From the cell containing the given text, extract its center point as (x, y) coordinate. 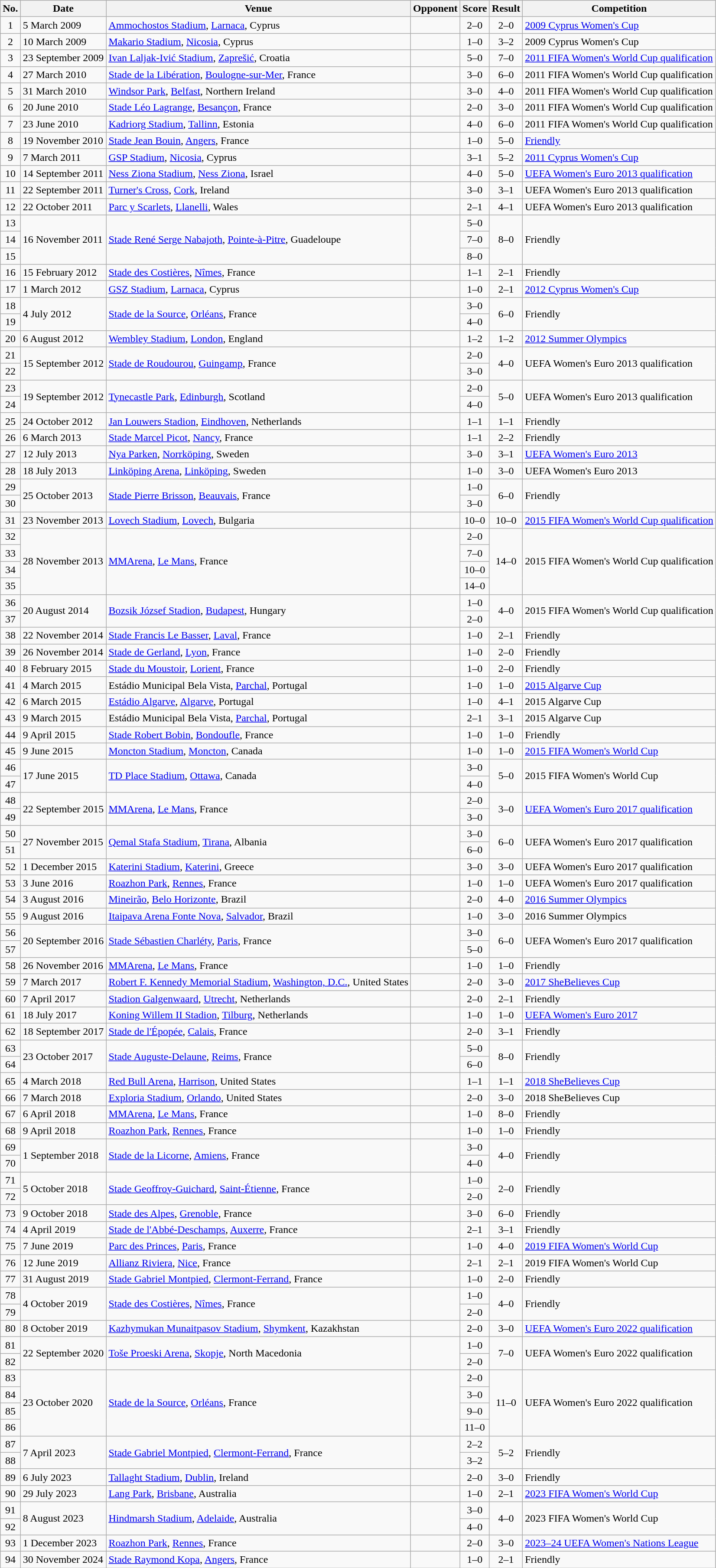
Kazhymukan Munaitpasov Stadium, Shymkent, Kazakhstan (258, 1329)
18 (10, 306)
Stade Jean Bouin, Angers, France (258, 140)
44 (10, 735)
53 (10, 883)
75 (10, 1246)
Lovech Stadium, Lovech, Bulgaria (258, 520)
7 April 2023 (63, 1452)
Stade Francis Le Basser, Laval, France (258, 636)
15 (10, 256)
4 October 2019 (63, 1304)
40 (10, 668)
4 July 2012 (63, 314)
1 September 2018 (63, 1155)
10 (10, 173)
7 March 2018 (63, 1098)
Allianz Riviera, Nice, France (258, 1263)
Tallaght Stadium, Dublin, Ireland (258, 1477)
3 (10, 58)
Stade de Gerland, Lyon, France (258, 652)
15 September 2012 (63, 363)
Stade du Moustoir, Lorient, France (258, 668)
61 (10, 1015)
20 (10, 339)
70 (10, 1164)
9 April 2015 (63, 735)
Hindmarsh Stadium, Adelaide, Australia (258, 1518)
Stade Geoffroy-Guichard, Saint-Étienne, France (258, 1188)
34 (10, 570)
5 (10, 91)
31 (10, 520)
Moncton Stadium, Moncton, Canada (258, 751)
28 November 2013 (63, 561)
Windsor Park, Belfast, Northern Ireland (258, 91)
Stade de l'Épopée, Calais, France (258, 1032)
1 March 2012 (63, 289)
79 (10, 1312)
9 (10, 157)
Stade Robert Bobin, Bondoufle, France (258, 735)
3 August 2016 (63, 900)
89 (10, 1477)
31 March 2010 (63, 91)
Opponent (436, 9)
9–0 (475, 1411)
8 August 2023 (63, 1518)
16 (10, 273)
36 (10, 603)
8 February 2015 (63, 668)
Stade Léo Lagrange, Besançon, France (258, 108)
22 September 2020 (63, 1353)
Parc y Scarlets, Llanelli, Wales (258, 207)
26 November 2016 (63, 965)
37 (10, 619)
9 March 2015 (63, 718)
42 (10, 701)
49 (10, 817)
20 June 2010 (63, 108)
17 June 2015 (63, 776)
31 August 2019 (63, 1279)
62 (10, 1032)
13 (10, 223)
7 June 2019 (63, 1246)
23 October 2017 (63, 1056)
33 (10, 553)
32 (10, 537)
27 March 2010 (63, 75)
20 September 2016 (63, 941)
19 (10, 322)
22 September 2015 (63, 809)
59 (10, 982)
Venue (258, 9)
10 March 2009 (63, 42)
88 (10, 1460)
87 (10, 1444)
12 (10, 207)
No. (10, 9)
Itaipava Arena Fonte Nova, Salvador, Brazil (258, 916)
Stade de Roudourou, Guingamp, France (258, 363)
9 October 2018 (63, 1213)
27 November 2015 (63, 842)
Wembley Stadium, London, England (258, 339)
Jan Louwers Stadion, Eindhoven, Netherlands (258, 421)
38 (10, 636)
Stade Raymond Kopa, Angers, France (258, 1560)
35 (10, 586)
Koning Willem II Stadion, Tilburg, Netherlands (258, 1015)
Bozsik József Stadion, Budapest, Hungary (258, 611)
2 (10, 42)
18 July 2013 (63, 470)
72 (10, 1196)
Katerini Stadium, Katerini, Greece (258, 867)
Stade Auguste-Delaune, Reims, France (258, 1056)
41 (10, 685)
68 (10, 1131)
4 April 2019 (63, 1229)
5 March 2009 (63, 25)
Date (63, 9)
Red Bull Arena, Harrison, United States (258, 1081)
Competition (619, 9)
Makario Stadium, Nicosia, Cyprus (258, 42)
1 December 2023 (63, 1543)
25 (10, 421)
91 (10, 1510)
18 September 2017 (63, 1032)
Stade Pierre Brisson, Beauvais, France (258, 496)
GSP Stadium, Nicosia, Cyprus (258, 157)
Stade des Alpes, Grenoble, France (258, 1213)
26 November 2014 (63, 652)
Stade de l'Abbé-Deschamps, Auxerre, France (258, 1229)
9 June 2015 (63, 751)
24 October 2012 (63, 421)
GSZ Stadium, Larnaca, Cyprus (258, 289)
22 (10, 372)
80 (10, 1329)
51 (10, 850)
7 March 2017 (63, 982)
19 September 2012 (63, 396)
52 (10, 867)
57 (10, 949)
4 March 2015 (63, 685)
17 (10, 289)
1 (10, 25)
12 June 2019 (63, 1263)
85 (10, 1411)
47 (10, 784)
14 September 2011 (63, 173)
64 (10, 1065)
Mineirão, Belo Horizonte, Brazil (258, 900)
Ness Ziona Stadium, Ness Ziona, Israel (258, 173)
84 (10, 1395)
76 (10, 1263)
6 July 2023 (63, 1477)
26 (10, 437)
Stade René Serge Nabajoth, Pointe-à-Pitre, Guadeloupe (258, 240)
81 (10, 1345)
5 October 2018 (63, 1188)
92 (10, 1526)
Exploria Stadium, Orlando, United States (258, 1098)
9 April 2018 (63, 1131)
1 December 2015 (63, 867)
TD Place Stadium, Ottawa, Canada (258, 776)
Stadion Galgenwaard, Utrecht, Netherlands (258, 998)
30 (10, 504)
12 July 2013 (63, 454)
7 April 2017 (63, 998)
Ammochostos Stadium, Larnaca, Cyprus (258, 25)
Parc des Princes, Paris, France (258, 1246)
71 (10, 1180)
46 (10, 768)
Estádio Algarve, Algarve, Portugal (258, 701)
65 (10, 1081)
93 (10, 1543)
2012 Cyprus Women's Cup (619, 289)
94 (10, 1560)
2011 Cyprus Women's Cup (619, 157)
Stade de la Licorne, Amiens, France (258, 1155)
Toše Proeski Arena, Skopje, North Macedonia (258, 1353)
69 (10, 1147)
78 (10, 1296)
Kadriorg Stadium, Tallinn, Estonia (258, 124)
4 (10, 75)
24 (10, 404)
6 March 2015 (63, 701)
11 (10, 190)
Tynecastle Park, Edinburgh, Scotland (258, 396)
67 (10, 1114)
55 (10, 916)
Stade de la Libération, Boulogne-sur-Mer, France (258, 75)
6 March 2013 (63, 437)
23 June 2010 (63, 124)
60 (10, 998)
Nya Parken, Norrköping, Sweden (258, 454)
22 October 2011 (63, 207)
19 November 2010 (63, 140)
54 (10, 900)
8 October 2019 (63, 1329)
Score (475, 9)
18 July 2017 (63, 1015)
77 (10, 1279)
8 (10, 140)
Result (506, 9)
23 October 2020 (63, 1403)
UEFA Women's Euro 2017 (619, 1015)
6 April 2018 (63, 1114)
74 (10, 1229)
29 (10, 487)
6 (10, 108)
83 (10, 1378)
Stade Marcel Picot, Nancy, France (258, 437)
45 (10, 751)
23 (10, 388)
63 (10, 1048)
66 (10, 1098)
73 (10, 1213)
43 (10, 718)
25 October 2013 (63, 496)
Stade Sébastien Charléty, Paris, France (258, 941)
48 (10, 801)
22 September 2011 (63, 190)
58 (10, 965)
Lang Park, Brisbane, Australia (258, 1493)
23 November 2013 (63, 520)
15 February 2012 (63, 273)
7 March 2011 (63, 157)
23 September 2009 (63, 58)
2017 SheBelieves Cup (619, 982)
56 (10, 932)
2023–24 UEFA Women's Nations League (619, 1543)
Ivan Laljak-Ivić Stadium, Zaprešić, Croatia (258, 58)
29 July 2023 (63, 1493)
6 August 2012 (63, 339)
30 November 2024 (63, 1560)
14 (10, 240)
39 (10, 652)
16 November 2011 (63, 240)
Linköping Arena, Linköping, Sweden (258, 470)
Qemal Stafa Stadium, Tirana, Albania (258, 842)
21 (10, 355)
9 August 2016 (63, 916)
28 (10, 470)
82 (10, 1362)
86 (10, 1428)
22 November 2014 (63, 636)
20 August 2014 (63, 611)
7 (10, 124)
4 March 2018 (63, 1081)
50 (10, 834)
2012 Summer Olympics (619, 339)
3 June 2016 (63, 883)
Turner's Cross, Cork, Ireland (258, 190)
90 (10, 1493)
27 (10, 454)
Robert F. Kennedy Memorial Stadium, Washington, D.C., United States (258, 982)
